For the text-containing cell, return its midpoint in [X, Y] coordinate format. 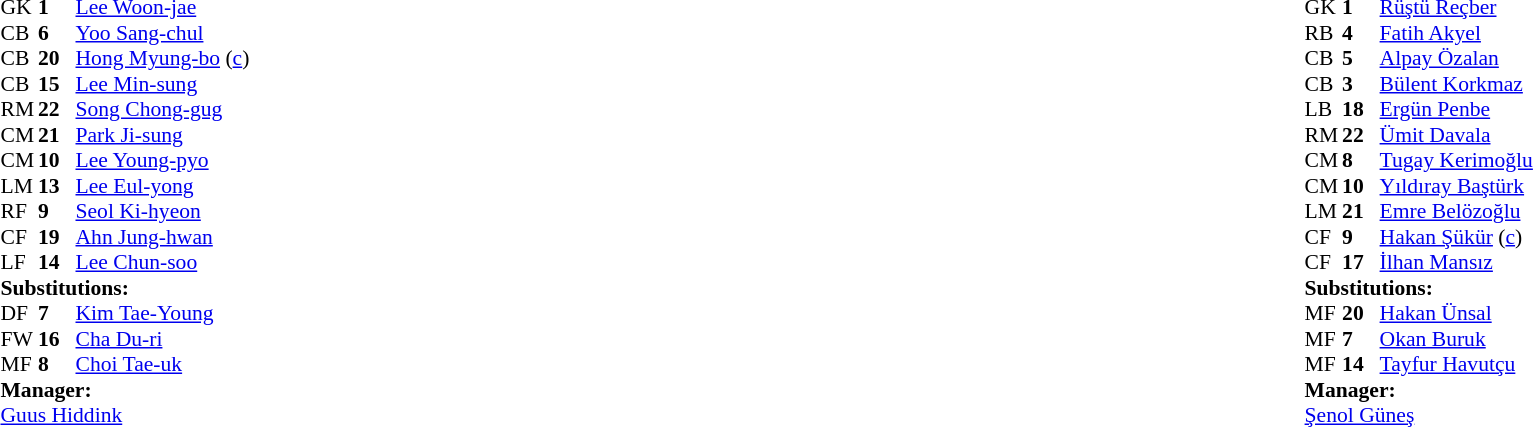
RF [19, 211]
Hakan Şükür (c) [1456, 237]
LB [1324, 109]
LF [19, 263]
18 [1361, 109]
Lee Young-pyo [163, 161]
Fatih Akyel [1456, 33]
Choi Tae-uk [163, 365]
Hakan Ünsal [1456, 313]
Lee Min-sung [163, 84]
5 [1361, 59]
Ümit Davala [1456, 135]
Lee Chun-soo [163, 263]
Ahn Jung-hwan [163, 237]
Kim Tae-Young [163, 313]
Tugay Kerimoğlu [1456, 161]
3 [1361, 84]
Okan Buruk [1456, 339]
DF [19, 313]
Ergün Penbe [1456, 109]
Yıldıray Baştürk [1456, 186]
17 [1361, 263]
Emre Belözoğlu [1456, 211]
FW [19, 339]
Hong Myung-bo (c) [163, 59]
Seol Ki-hyeon [163, 211]
Park Ji-sung [163, 135]
16 [57, 339]
6 [57, 33]
Bülent Korkmaz [1456, 84]
4 [1361, 33]
İlhan Mansız [1456, 263]
Yoo Sang-chul [163, 33]
15 [57, 84]
19 [57, 237]
Song Chong-gug [163, 109]
Cha Du-ri [163, 339]
RB [1324, 33]
Tayfur Havutçu [1456, 365]
13 [57, 186]
Lee Eul-yong [163, 186]
Alpay Özalan [1456, 59]
